Return the [X, Y] coordinate for the center point of the cell that contains the specified text.  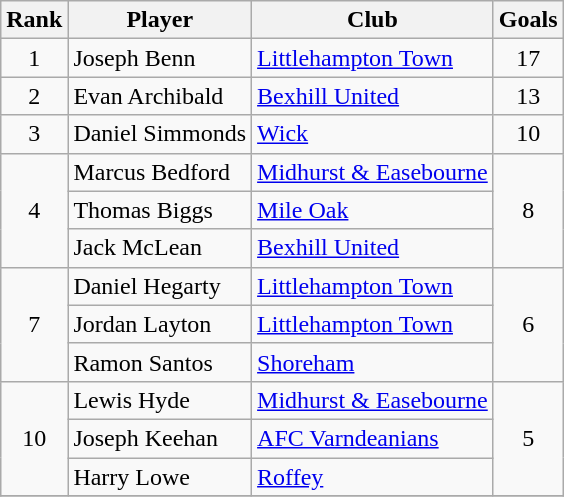
Evan Archibald [160, 96]
1 [34, 58]
2 [34, 96]
6 [528, 324]
Goals [528, 20]
Joseph Benn [160, 58]
13 [528, 96]
Mile Oak [373, 210]
8 [528, 210]
Jordan Layton [160, 324]
Marcus Bedford [160, 172]
Shoreham [373, 362]
AFC Varndeanians [373, 438]
Jack McLean [160, 248]
Player [160, 20]
3 [34, 134]
7 [34, 324]
Club [373, 20]
Daniel Simmonds [160, 134]
17 [528, 58]
Rank [34, 20]
Roffey [373, 477]
4 [34, 210]
Harry Lowe [160, 477]
Daniel Hegarty [160, 286]
Wick [373, 134]
Joseph Keehan [160, 438]
Lewis Hyde [160, 400]
Thomas Biggs [160, 210]
Ramon Santos [160, 362]
5 [528, 438]
